Pinpoint the cell where the given text exists, returning its (x, y) midpoint coordinate. 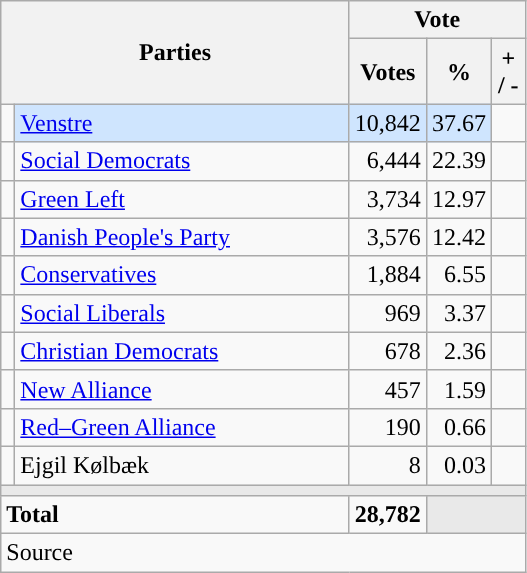
Source (263, 553)
Ejgil Kølbæk (182, 465)
Total (176, 515)
0.03 (458, 465)
Votes (388, 72)
Social Democrats (182, 161)
Parties (176, 52)
8 (388, 465)
Red–Green Alliance (182, 427)
37.67 (458, 123)
1.59 (458, 389)
22.39 (458, 161)
12.42 (458, 237)
3.37 (458, 313)
190 (388, 427)
6.55 (458, 275)
12.97 (458, 199)
1,884 (388, 275)
457 (388, 389)
Conservatives (182, 275)
3,576 (388, 237)
% (458, 72)
2.36 (458, 351)
969 (388, 313)
Christian Democrats (182, 351)
Green Left (182, 199)
Venstre (182, 123)
Social Liberals (182, 313)
28,782 (388, 515)
3,734 (388, 199)
Vote (437, 20)
Danish People's Party (182, 237)
New Alliance (182, 389)
6,444 (388, 161)
0.66 (458, 427)
10,842 (388, 123)
678 (388, 351)
+ / - (508, 72)
